Return the [x, y] coordinate for the center point of the cell that contains the specified text.  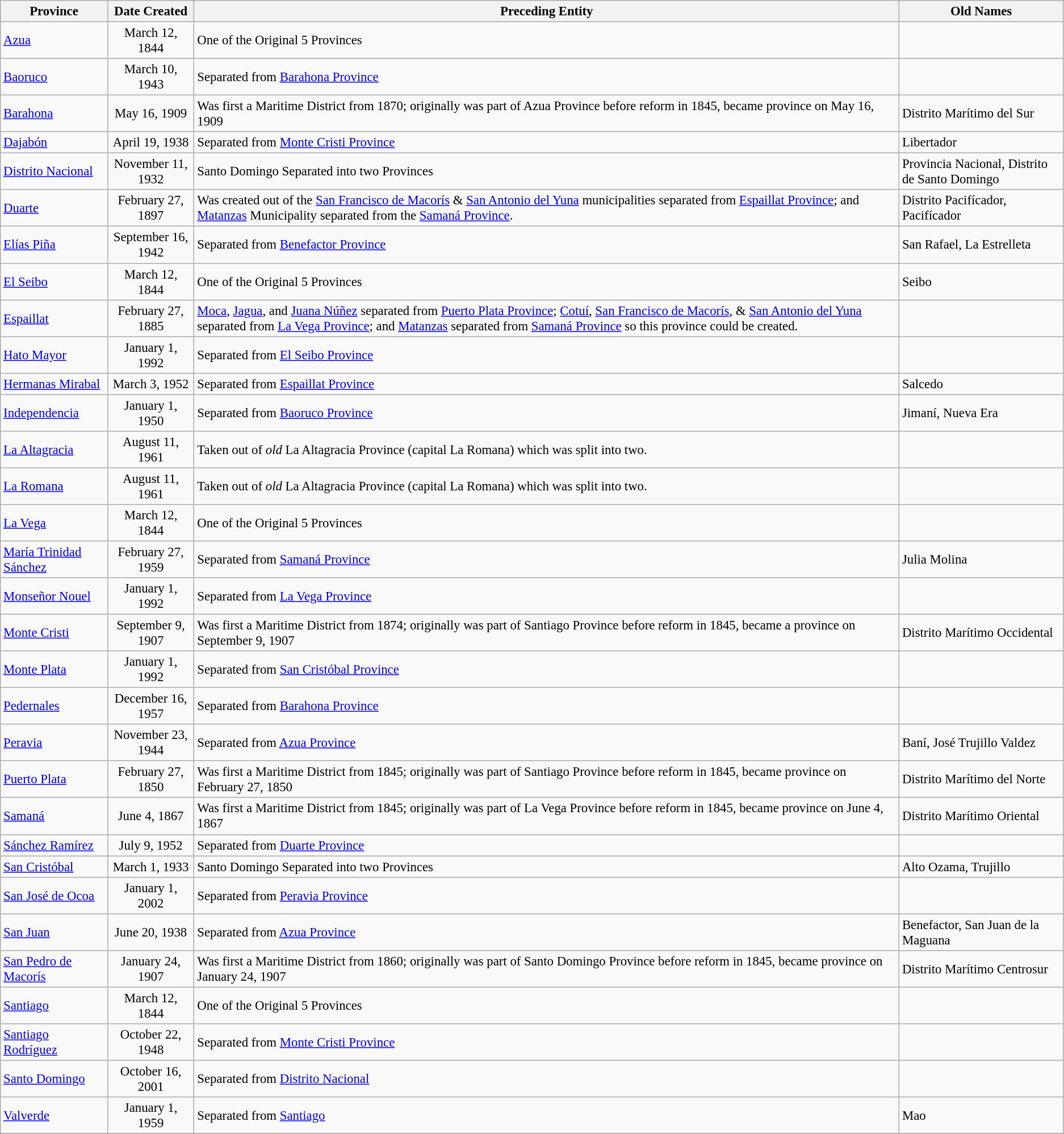
Province [54, 11]
María Trinidad Sánchez [54, 560]
Monte Cristi [54, 633]
Mao [981, 1116]
La Romana [54, 486]
September 16, 1942 [151, 245]
Espaillat [54, 318]
Salcedo [981, 384]
Was first a Maritime District from 1845; originally was part of Santiago Province before reform in 1845, became province on February 27, 1850 [547, 780]
Pedernales [54, 706]
Duarte [54, 208]
Independencia [54, 413]
Separated from Samaná Province [547, 560]
El Seibo [54, 282]
April 19, 1938 [151, 142]
Separated from El Seibo Province [547, 355]
Santiago [54, 1006]
March 10, 1943 [151, 77]
Separated from San Cristóbal Province [547, 670]
Monseñor Nouel [54, 596]
Hato Mayor [54, 355]
Alto Ozama, Trujillo [981, 867]
November 11, 1932 [151, 171]
Old Names [981, 11]
San Juan [54, 932]
February 27, 1885 [151, 318]
Separated from Distrito Nacional [547, 1078]
Separated from Duarte Province [547, 845]
Monte Plata [54, 670]
Provincia Nacional, Distrito de Santo Domingo [981, 171]
February 27, 1850 [151, 780]
Separated from Baoruco Province [547, 413]
Was first a Maritime District from 1845; originally was part of La Vega Province before reform in 1845, became province on June 4, 1867 [547, 816]
Jimaní, Nueva Era [981, 413]
November 23, 1944 [151, 742]
Baní, José Trujillo Valdez [981, 742]
Was first a Maritime District from 1874; originally was part of Santiago Province before reform in 1845, became a province on September 9, 1907 [547, 633]
Hermanas Mirabal [54, 384]
Sánchez Ramírez [54, 845]
Seibo [981, 282]
Valverde [54, 1116]
Date Created [151, 11]
San Cristóbal [54, 867]
San José de Ocoa [54, 896]
Benefactor, San Juan de la Maguana [981, 932]
San Pedro de Macorís [54, 969]
October 16, 2001 [151, 1078]
January 24, 1907 [151, 969]
Dajabón [54, 142]
Azua [54, 41]
June 4, 1867 [151, 816]
October 22, 1948 [151, 1042]
Distrito Marítimo del Sur [981, 114]
Baoruco [54, 77]
Was first a Maritime District from 1870; originally was part of Azua Province before reform in 1845, became province on May 16, 1909 [547, 114]
Samaná [54, 816]
Distrito Nacional [54, 171]
La Altagracia [54, 450]
Separated from Benefactor Province [547, 245]
Separated from Espaillat Province [547, 384]
Julia Molina [981, 560]
September 9, 1907 [151, 633]
Separated from Peravia Province [547, 896]
Elías Piña [54, 245]
Puerto Plata [54, 780]
January 1, 1959 [151, 1116]
Distrito Marítimo Oriental [981, 816]
July 9, 1952 [151, 845]
Barahona [54, 114]
Santiago Rodríguez [54, 1042]
Was first a Maritime District from 1860; originally was part of Santo Domingo Province before reform in 1845, became province on January 24, 1907 [547, 969]
Libertador [981, 142]
June 20, 1938 [151, 932]
Preceding Entity [547, 11]
January 1, 2002 [151, 896]
La Vega [54, 523]
Separated from La Vega Province [547, 596]
Distrito Marítimo Occidental [981, 633]
Distrito Pacifícador, Pacifícador [981, 208]
May 16, 1909 [151, 114]
Distrito Marítimo del Norte [981, 780]
December 16, 1957 [151, 706]
February 27, 1959 [151, 560]
January 1, 1950 [151, 413]
Separated from Santiago [547, 1116]
March 1, 1933 [151, 867]
Santo Domingo [54, 1078]
Peravia [54, 742]
Distrito Marítimo Centrosur [981, 969]
San Rafael, La Estrelleta [981, 245]
February 27, 1897 [151, 208]
March 3, 1952 [151, 384]
